From the cell containing the given text, extract its center point as (X, Y) coordinate. 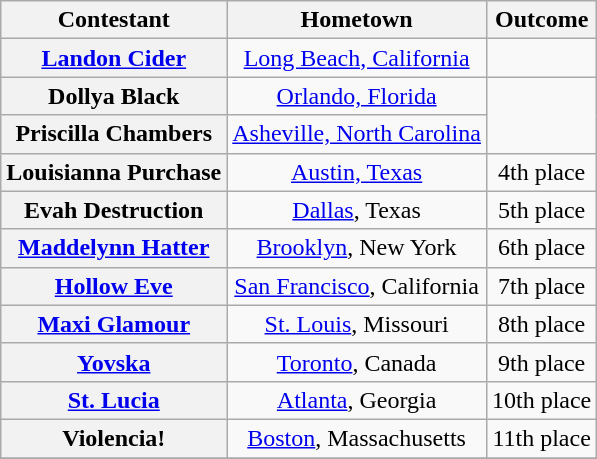
10th place (541, 400)
Dollya Black (114, 96)
Outcome (541, 20)
Maddelynn Hatter (114, 248)
5th place (541, 210)
Louisianna Purchase (114, 172)
Long Beach, California (357, 58)
Boston, Massachusetts (357, 438)
11th place (541, 438)
Contestant (114, 20)
Dallas, Texas (357, 210)
Toronto, Canada (357, 362)
Landon Cider (114, 58)
Orlando, Florida (357, 96)
6th place (541, 248)
Brooklyn, New York (357, 248)
Violencia! (114, 438)
San Francisco, California (357, 286)
Austin, Texas (357, 172)
Hollow Eve (114, 286)
Maxi Glamour (114, 324)
St. Louis, Missouri (357, 324)
Evah Destruction (114, 210)
4th place (541, 172)
Asheville, North Carolina (357, 134)
Atlanta, Georgia (357, 400)
St. Lucia (114, 400)
9th place (541, 362)
Hometown (357, 20)
8th place (541, 324)
7th place (541, 286)
Priscilla Chambers (114, 134)
Yovska (114, 362)
